Search for the cell housing the specified text and yield its [X, Y] center coordinate. 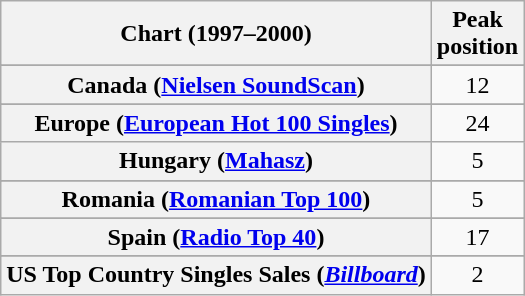
Chart (1997–2000) [216, 34]
Hungary (Mahasz) [216, 161]
2 [477, 275]
Spain (Radio Top 40) [216, 237]
24 [477, 123]
Peakposition [477, 34]
17 [477, 237]
US Top Country Singles Sales (Billboard) [216, 275]
Romania (Romanian Top 100) [216, 199]
Europe (European Hot 100 Singles) [216, 123]
Canada (Nielsen SoundScan) [216, 85]
12 [477, 85]
